Determine the (X, Y) coordinate at the center of the cell enclosing the given text.  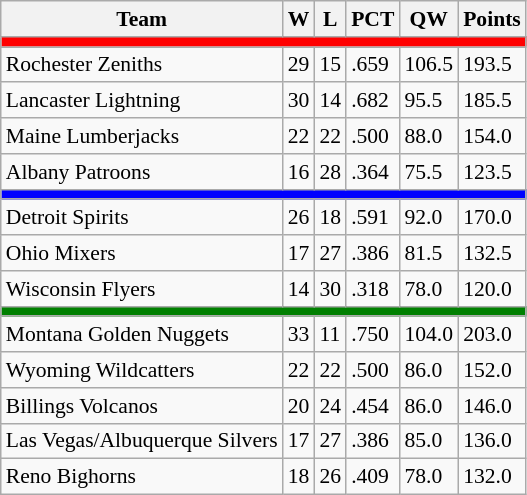
85.0 (428, 441)
154.0 (492, 136)
.409 (372, 477)
Billings Volcanos (142, 406)
24 (330, 406)
29 (299, 65)
20 (299, 406)
11 (330, 335)
.364 (372, 172)
Team (142, 19)
203.0 (492, 335)
Las Vegas/Albuquerque Silvers (142, 441)
.659 (372, 65)
Ohio Mixers (142, 253)
Rochester Zeniths (142, 65)
Wisconsin Flyers (142, 289)
PCT (372, 19)
Montana Golden Nuggets (142, 335)
Detroit Spirits (142, 218)
W (299, 19)
.454 (372, 406)
75.5 (428, 172)
146.0 (492, 406)
92.0 (428, 218)
170.0 (492, 218)
81.5 (428, 253)
.750 (372, 335)
.591 (372, 218)
136.0 (492, 441)
120.0 (492, 289)
28 (330, 172)
Points (492, 19)
Lancaster Lightning (142, 101)
.318 (372, 289)
Wyoming Wildcatters (142, 370)
95.5 (428, 101)
193.5 (492, 65)
106.5 (428, 65)
123.5 (492, 172)
132.5 (492, 253)
132.0 (492, 477)
.682 (372, 101)
152.0 (492, 370)
104.0 (428, 335)
88.0 (428, 136)
QW (428, 19)
33 (299, 335)
L (330, 19)
Maine Lumberjacks (142, 136)
15 (330, 65)
185.5 (492, 101)
Albany Patroons (142, 172)
16 (299, 172)
Reno Bighorns (142, 477)
